Locate the cell with the specified text and output its [X, Y] center coordinate. 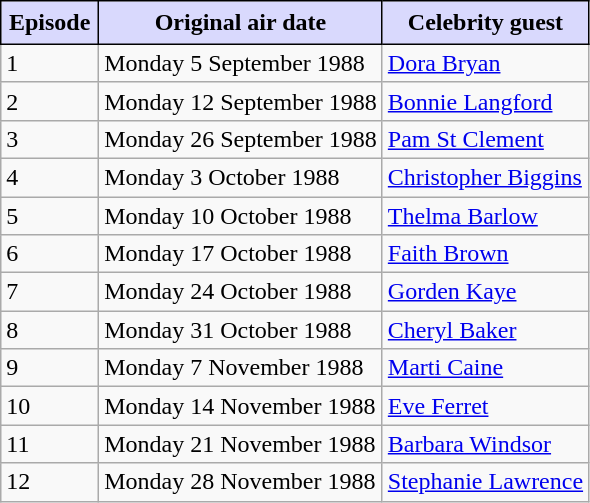
Stephanie Lawrence [485, 482]
Monday 26 September 1988 [241, 139]
Original air date [241, 23]
7 [50, 292]
Bonnie Langford [485, 101]
5 [50, 215]
Marti Caine [485, 368]
Faith Brown [485, 254]
11 [50, 444]
Eve Ferret [485, 406]
10 [50, 406]
Cheryl Baker [485, 330]
1 [50, 63]
Monday 10 October 1988 [241, 215]
Monday 7 November 1988 [241, 368]
3 [50, 139]
Monday 31 October 1988 [241, 330]
Monday 12 September 1988 [241, 101]
8 [50, 330]
Monday 3 October 1988 [241, 177]
Monday 28 November 1988 [241, 482]
Christopher Biggins [485, 177]
Gorden Kaye [485, 292]
Monday 14 November 1988 [241, 406]
4 [50, 177]
Monday 5 September 1988 [241, 63]
12 [50, 482]
9 [50, 368]
Monday 17 October 1988 [241, 254]
Monday 24 October 1988 [241, 292]
6 [50, 254]
Monday 21 November 1988 [241, 444]
Barbara Windsor [485, 444]
Dora Bryan [485, 63]
Pam St Clement [485, 139]
Thelma Barlow [485, 215]
Episode [50, 23]
2 [50, 101]
Celebrity guest [485, 23]
